Return (x, y) of the center of cell containing provided text 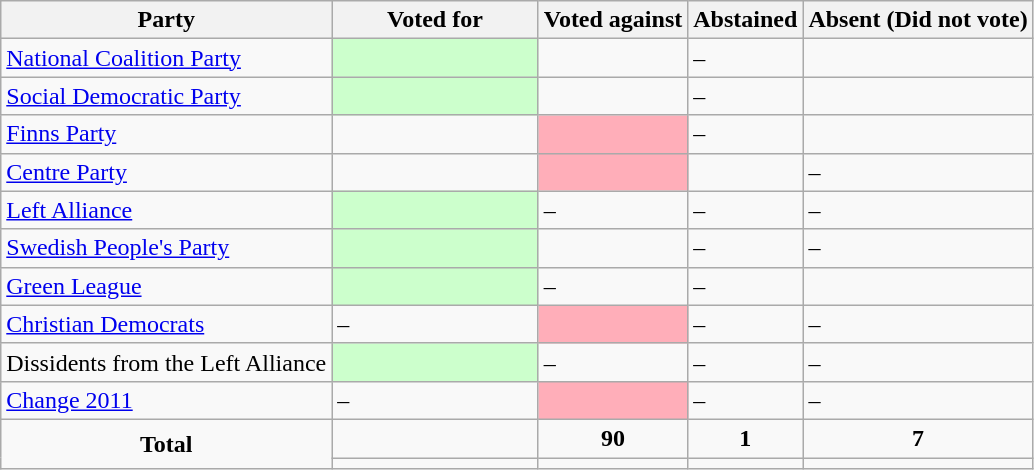
Swedish People's Party (166, 248)
Change 2011 (166, 400)
Voted for (435, 20)
Left Alliance (166, 210)
Finns Party (166, 134)
1 (746, 438)
Centre Party (166, 172)
7 (918, 438)
90 (613, 438)
Voted against (613, 20)
National Coalition Party (166, 58)
Social Democratic Party (166, 96)
Green League (166, 286)
Dissidents from the Left Alliance (166, 362)
Party (166, 20)
Absent (Did not vote) (918, 20)
Abstained (746, 20)
Christian Democrats (166, 324)
Total (166, 444)
